Capture the cell that displays the provided text and extract its (X, Y) central coordinate. 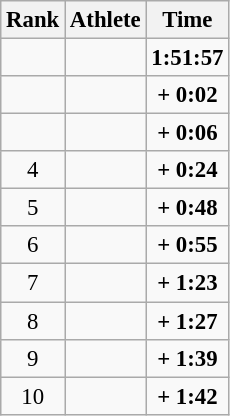
Time (188, 20)
Athlete (106, 20)
9 (33, 358)
+ 1:39 (188, 358)
+ 1:27 (188, 321)
8 (33, 321)
10 (33, 396)
+ 0:24 (188, 170)
+ 1:23 (188, 283)
6 (33, 245)
+ 0:55 (188, 245)
+ 1:42 (188, 396)
+ 0:02 (188, 95)
7 (33, 283)
5 (33, 208)
+ 0:06 (188, 133)
1:51:57 (188, 58)
+ 0:48 (188, 208)
Rank (33, 20)
4 (33, 170)
